From the cell containing the given text, extract its center point as [X, Y] coordinate. 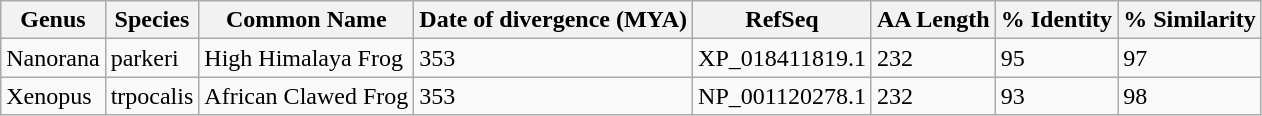
97 [1190, 58]
% Identity [1056, 20]
Species [152, 20]
93 [1056, 96]
African Clawed Frog [306, 96]
RefSeq [782, 20]
Common Name [306, 20]
Genus [53, 20]
Nanorana [53, 58]
XP_018411819.1 [782, 58]
AA Length [933, 20]
Xenopus [53, 96]
98 [1190, 96]
trpocalis [152, 96]
NP_001120278.1 [782, 96]
Date of divergence (MYA) [554, 20]
% Similarity [1190, 20]
95 [1056, 58]
High Himalaya Frog [306, 58]
parkeri [152, 58]
